Detect which cell encompasses the target text, then output its [X, Y] center coordinate. 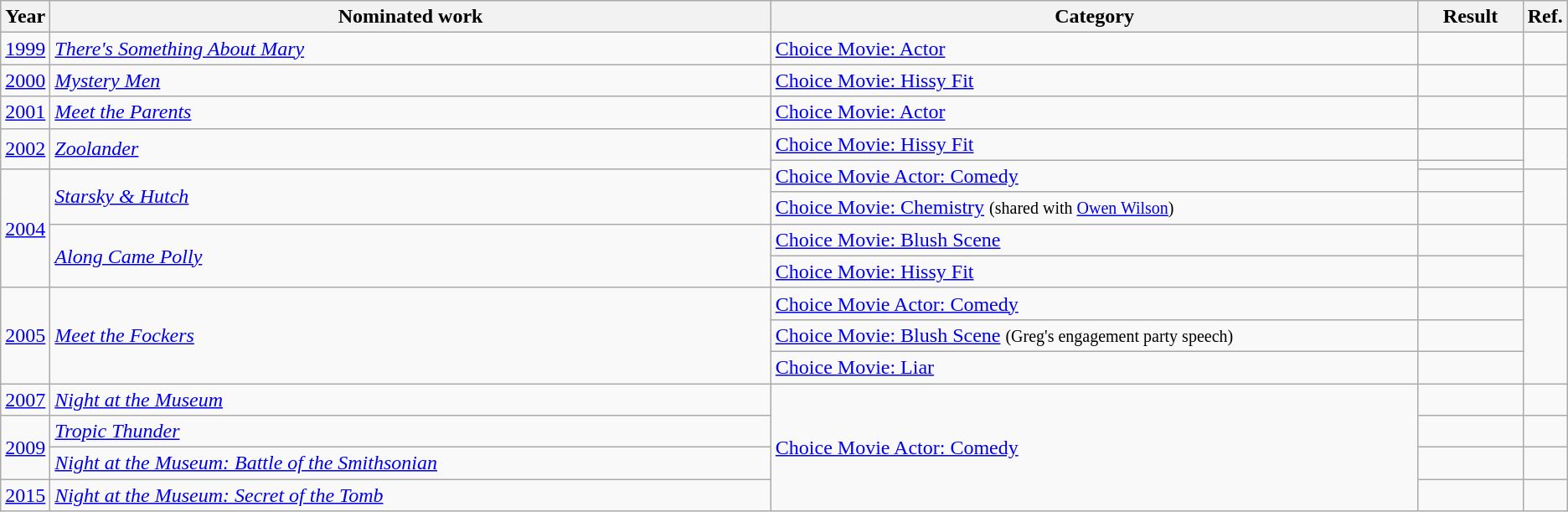
2004 [25, 228]
Choice Movie: Chemistry (shared with Owen Wilson) [1094, 208]
Tropic Thunder [410, 432]
Zoolander [410, 149]
Choice Movie: Blush Scene [1094, 240]
Nominated work [410, 17]
Night at the Museum: Secret of the Tomb [410, 495]
2000 [25, 80]
Night at the Museum [410, 400]
Along Came Polly [410, 256]
2007 [25, 400]
2002 [25, 149]
Year [25, 17]
Result [1471, 17]
2009 [25, 447]
Category [1094, 17]
Mystery Men [410, 80]
Choice Movie: Blush Scene (Greg's engagement party speech) [1094, 335]
Choice Movie: Liar [1094, 367]
1999 [25, 49]
Ref. [1545, 17]
2015 [25, 495]
Night at the Museum: Battle of the Smithsonian [410, 463]
Starsky & Hutch [410, 196]
There's Something About Mary [410, 49]
2001 [25, 112]
Meet the Fockers [410, 335]
Meet the Parents [410, 112]
2005 [25, 335]
